Extract the (X, Y) coordinate from the center of the cell holding the provided text.  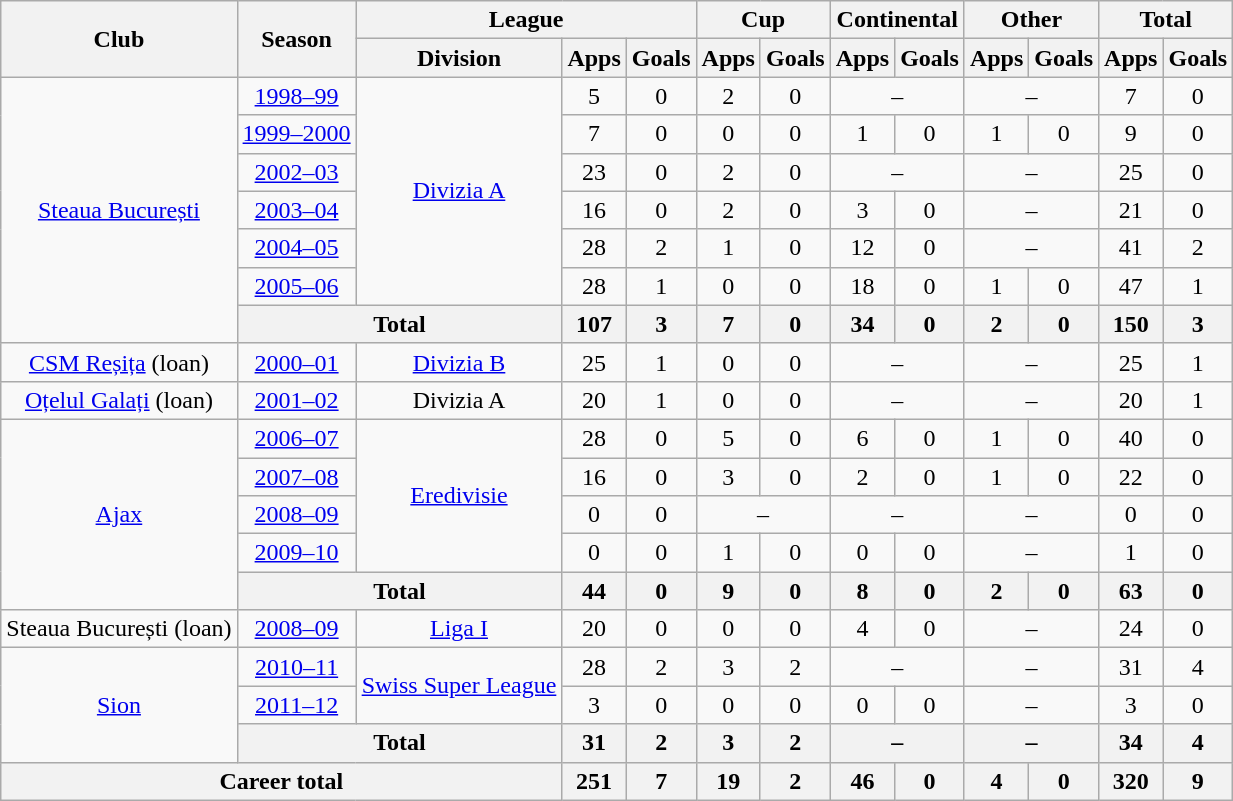
2011–12 (296, 705)
2001–02 (296, 400)
150 (1131, 324)
Division (459, 58)
63 (1131, 591)
18 (862, 286)
251 (594, 781)
Career total (282, 781)
Club (119, 39)
CSM Reșița (loan) (119, 362)
Eredivisie (459, 495)
22 (1131, 477)
12 (862, 248)
2007–08 (296, 477)
19 (728, 781)
44 (594, 591)
Liga I (459, 629)
Sion (119, 705)
Swiss Super League (459, 686)
2002–03 (296, 172)
Oțelul Galați (loan) (119, 400)
23 (594, 172)
2004–05 (296, 248)
Season (296, 39)
46 (862, 781)
320 (1131, 781)
107 (594, 324)
2009–10 (296, 553)
40 (1131, 438)
1999–2000 (296, 134)
Steaua București (119, 210)
Ajax (119, 514)
1998–99 (296, 96)
Divizia B (459, 362)
41 (1131, 248)
24 (1131, 629)
2005–06 (296, 286)
21 (1131, 210)
6 (862, 438)
Steaua București (loan) (119, 629)
2010–11 (296, 667)
2000–01 (296, 362)
Cup (763, 20)
2003–04 (296, 210)
Continental (897, 20)
League (526, 20)
47 (1131, 286)
Other (1031, 20)
8 (862, 591)
2006–07 (296, 438)
